Identify which cell holds the provided text, then report its (x, y) central coordinate. 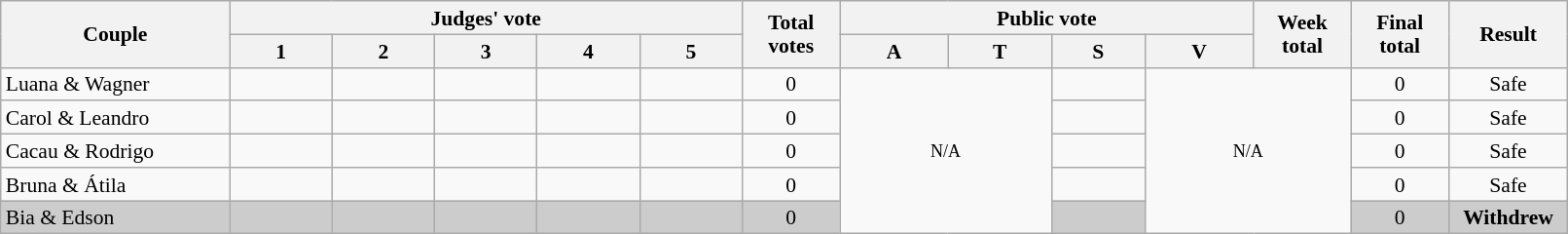
Withdrew (1509, 217)
Result (1509, 34)
Week total (1302, 34)
5 (691, 51)
T (1000, 51)
A (893, 51)
V (1199, 51)
Public vote (1047, 18)
Couple (115, 34)
Bia & Edson (115, 217)
S (1098, 51)
3 (487, 51)
Cacau & Rodrigo (115, 151)
Luana & Wagner (115, 84)
Final total (1400, 34)
4 (588, 51)
2 (383, 51)
Judges' vote (487, 18)
1 (280, 51)
Bruna & Átila (115, 184)
Carol & Leandro (115, 118)
Total votes (791, 34)
